Search for the cell housing the specified text and yield its [x, y] center coordinate. 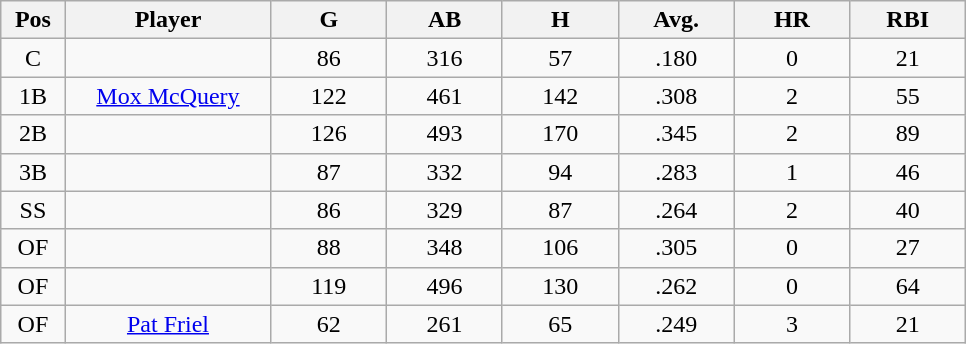
1B [33, 96]
170 [560, 134]
332 [445, 172]
122 [329, 96]
.249 [676, 324]
65 [560, 324]
106 [560, 248]
329 [445, 210]
261 [445, 324]
HR [792, 20]
62 [329, 324]
57 [560, 58]
40 [908, 210]
.308 [676, 96]
Avg. [676, 20]
64 [908, 286]
G [329, 20]
88 [329, 248]
.305 [676, 248]
348 [445, 248]
.180 [676, 58]
Pat Friel [168, 324]
316 [445, 58]
.264 [676, 210]
461 [445, 96]
94 [560, 172]
46 [908, 172]
H [560, 20]
Pos [33, 20]
SS [33, 210]
119 [329, 286]
.262 [676, 286]
55 [908, 96]
130 [560, 286]
.345 [676, 134]
27 [908, 248]
Mox McQuery [168, 96]
2B [33, 134]
1 [792, 172]
3 [792, 324]
3B [33, 172]
126 [329, 134]
493 [445, 134]
RBI [908, 20]
C [33, 58]
AB [445, 20]
89 [908, 134]
.283 [676, 172]
496 [445, 286]
142 [560, 96]
Player [168, 20]
